Scan for the cell matching the given text and deliver its [X, Y] coordinate at center. 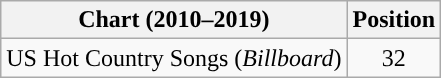
32 [394, 58]
Position [394, 20]
Chart (2010–2019) [174, 20]
US Hot Country Songs (Billboard) [174, 58]
